Return the [x, y] coordinate for the center point of the cell that contains the specified text.  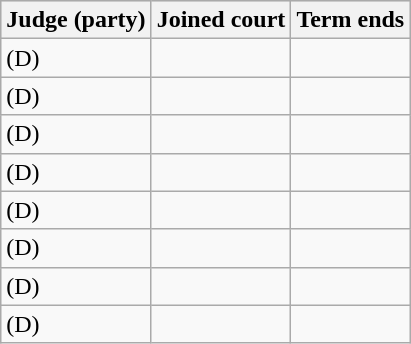
Judge (party) [76, 20]
Joined court [221, 20]
Term ends [350, 20]
